Scan for the cell matching the given text and deliver its (x, y) coordinate at center. 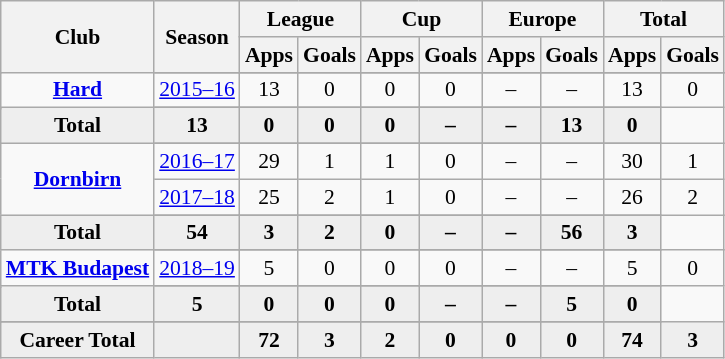
Season (197, 36)
29 (269, 162)
25 (269, 197)
2016–17 (197, 162)
56 (572, 233)
2015–16 (197, 90)
Dornbirn (78, 180)
54 (197, 233)
Europe (542, 19)
MTK Budapest (78, 269)
Club (78, 36)
26 (632, 197)
2017–18 (197, 197)
74 (632, 340)
2018–19 (197, 269)
Cup (422, 19)
72 (269, 340)
League (300, 19)
Hard (78, 90)
30 (632, 162)
Career Total (78, 340)
